Search for the cell housing the specified text and yield its [X, Y] center coordinate. 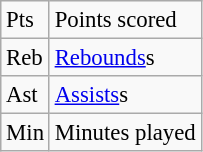
Pts [26, 20]
Reboundss [125, 58]
Assistss [125, 95]
Ast [26, 95]
Reb [26, 58]
Min [26, 133]
Points scored [125, 20]
Minutes played [125, 133]
